Find where the given text appears and provide that cell's center as (x, y) coordinate. 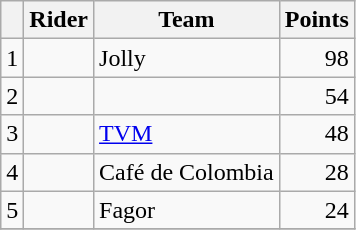
3 (12, 134)
1 (12, 58)
4 (12, 172)
5 (12, 210)
48 (316, 134)
28 (316, 172)
Rider (59, 20)
Team (187, 20)
Points (316, 20)
Café de Colombia (187, 172)
2 (12, 96)
TVM (187, 134)
Fagor (187, 210)
24 (316, 210)
54 (316, 96)
Jolly (187, 58)
98 (316, 58)
